Return [x, y] of the center of cell containing provided text 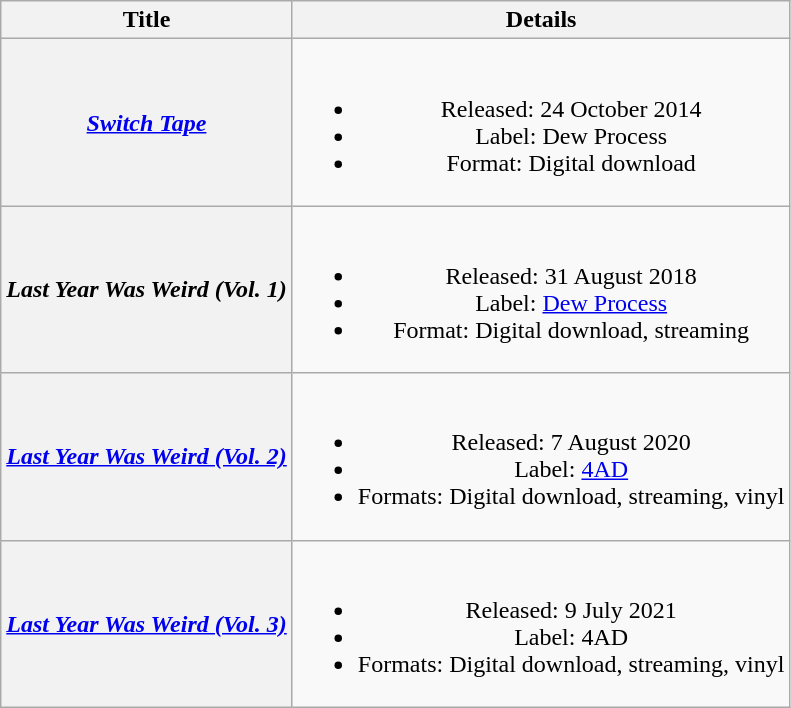
Last Year Was Weird (Vol. 1) [147, 290]
Released: 9 July 2021Label: 4ADFormats: Digital download, streaming, vinyl [541, 624]
Released: 31 August 2018Label: Dew ProcessFormat: Digital download, streaming [541, 290]
Released: 7 August 2020Label: 4ADFormats: Digital download, streaming, vinyl [541, 456]
Released: 24 October 2014Label: Dew ProcessFormat: Digital download [541, 122]
Title [147, 20]
Last Year Was Weird (Vol. 2) [147, 456]
Details [541, 20]
Switch Tape [147, 122]
Last Year Was Weird (Vol. 3) [147, 624]
